Identify which cell holds the provided text, then report its [x, y] central coordinate. 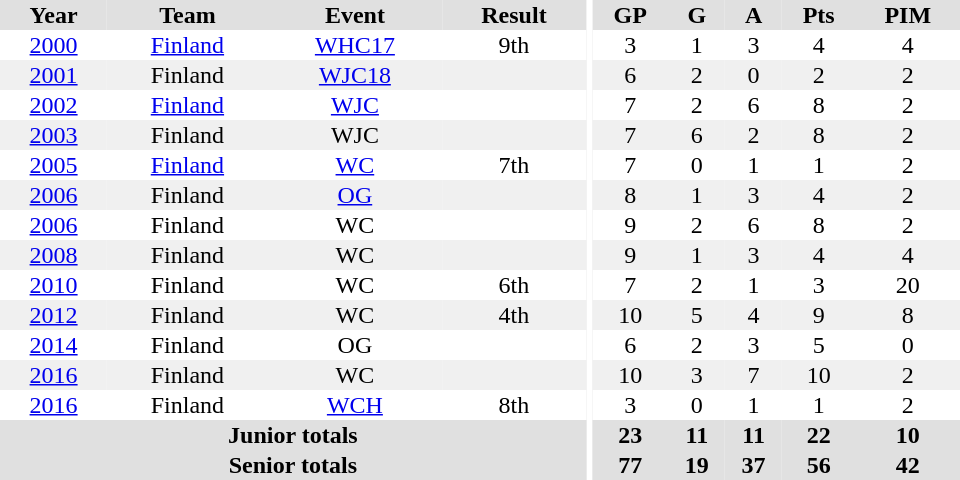
Year [54, 15]
7th [514, 165]
Result [514, 15]
Junior totals [293, 435]
2002 [54, 105]
77 [630, 465]
WJC18 [355, 75]
20 [908, 285]
WCH [355, 405]
PIM [908, 15]
2014 [54, 345]
6th [514, 285]
G [696, 15]
23 [630, 435]
Team [187, 15]
2001 [54, 75]
2012 [54, 315]
GP [630, 15]
2003 [54, 135]
2005 [54, 165]
A [754, 15]
Event [355, 15]
2010 [54, 285]
8th [514, 405]
56 [819, 465]
Pts [819, 15]
37 [754, 465]
WHC17 [355, 45]
19 [696, 465]
2000 [54, 45]
4th [514, 315]
22 [819, 435]
9th [514, 45]
42 [908, 465]
Senior totals [293, 465]
2008 [54, 255]
